Find where the given text appears and provide that cell's center as [x, y] coordinate. 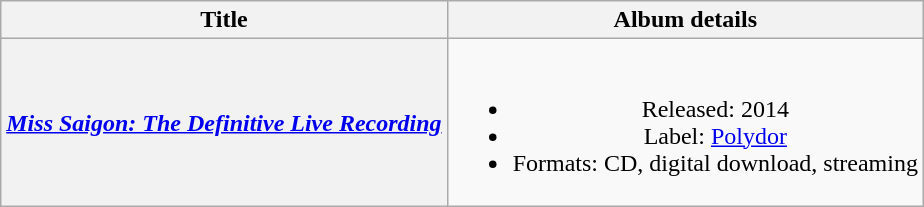
Miss Saigon: The Definitive Live Recording [224, 122]
Released: 2014Label: PolydorFormats: CD, digital download, streaming [685, 122]
Album details [685, 20]
Title [224, 20]
